From the cell containing the given text, extract its center point as (X, Y) coordinate. 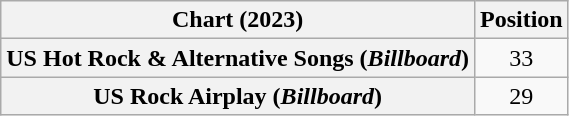
Position (521, 20)
US Hot Rock & Alternative Songs (Billboard) (238, 58)
Chart (2023) (238, 20)
33 (521, 58)
29 (521, 96)
US Rock Airplay (Billboard) (238, 96)
